Determine the [X, Y] coordinate at the center of the cell enclosing the given text.  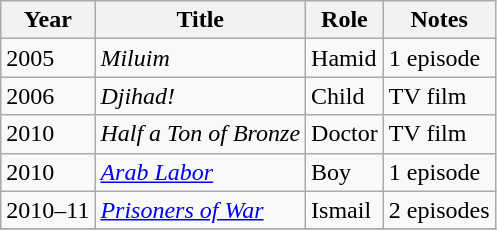
Djihad! [200, 96]
Half a Ton of Bronze [200, 134]
2010–11 [48, 210]
Title [200, 20]
2005 [48, 58]
Ismail [345, 210]
Hamid [345, 58]
2006 [48, 96]
Arab Labor [200, 172]
Prisoners of War [200, 210]
Notes [439, 20]
Year [48, 20]
2 episodes [439, 210]
Miluim [200, 58]
Role [345, 20]
Child [345, 96]
Boy [345, 172]
Doctor [345, 134]
